Pinpoint the cell where the given text exists, returning its [X, Y] midpoint coordinate. 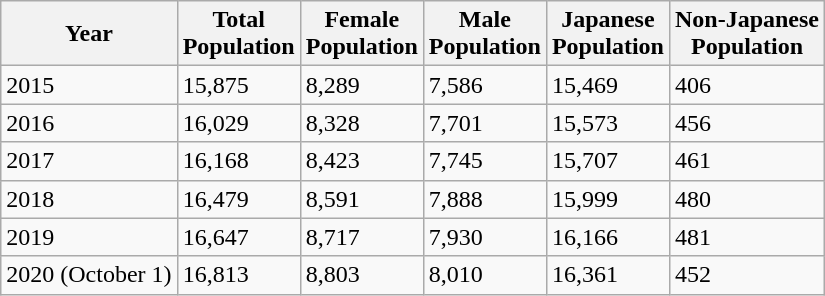
FemalePopulation [362, 34]
Year [89, 34]
2015 [89, 85]
2020 (October 1) [89, 275]
7,745 [484, 161]
16,813 [238, 275]
8,423 [362, 161]
JapanesePopulation [608, 34]
2017 [89, 161]
7,888 [484, 199]
15,999 [608, 199]
TotalPopulation [238, 34]
452 [746, 275]
15,875 [238, 85]
15,469 [608, 85]
456 [746, 123]
2016 [89, 123]
16,361 [608, 275]
461 [746, 161]
16,029 [238, 123]
8,328 [362, 123]
2019 [89, 237]
16,479 [238, 199]
7,701 [484, 123]
406 [746, 85]
480 [746, 199]
481 [746, 237]
8,010 [484, 275]
7,586 [484, 85]
15,707 [608, 161]
8,289 [362, 85]
2018 [89, 199]
Non-JapanesePopulation [746, 34]
16,647 [238, 237]
16,168 [238, 161]
8,803 [362, 275]
8,717 [362, 237]
8,591 [362, 199]
15,573 [608, 123]
16,166 [608, 237]
7,930 [484, 237]
MalePopulation [484, 34]
